Locate the cell with the specified text and output its (X, Y) center coordinate. 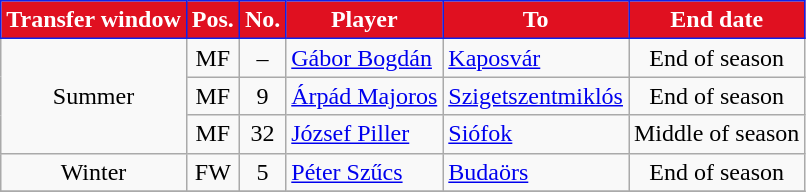
Pos. (212, 20)
Player (364, 20)
To (536, 20)
32 (262, 134)
No. (262, 20)
Middle of season (716, 134)
Siófok (536, 134)
FW (212, 172)
End date (716, 20)
– (262, 58)
Árpád Majoros (364, 96)
5 (262, 172)
Winter (94, 172)
Kaposvár (536, 58)
József Piller (364, 134)
9 (262, 96)
Péter Szűcs (364, 172)
Budaörs (536, 172)
Szigetszentmiklós (536, 96)
Gábor Bogdán (364, 58)
Transfer window (94, 20)
Summer (94, 96)
